Find where the given text appears and provide that cell's center as [X, Y] coordinate. 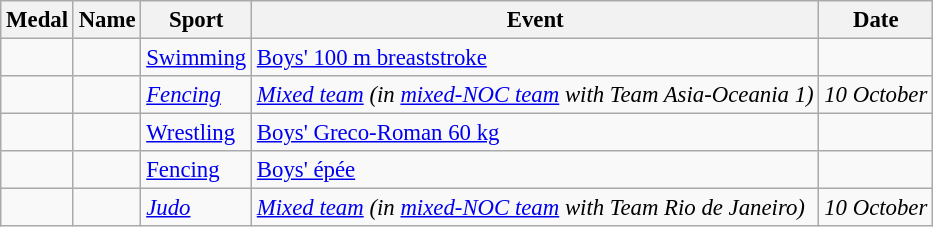
Wrestling [196, 133]
Boys' Greco-Roman 60 kg [536, 133]
Swimming [196, 58]
Sport [196, 20]
Medal [38, 20]
Date [876, 20]
Name [107, 20]
Mixed team (in mixed-NOC team with Team Rio de Janeiro) [536, 208]
Boys' 100 m breaststroke [536, 58]
Judo [196, 208]
Event [536, 20]
Mixed team (in mixed-NOC team with Team Asia-Oceania 1) [536, 95]
Boys' épée [536, 170]
